Locate the cell with the specified text and output its [X, Y] center coordinate. 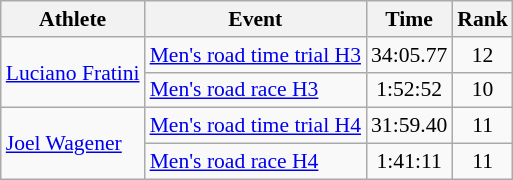
Rank [482, 19]
Men's road time trial H3 [256, 55]
Men's road race H3 [256, 90]
Event [256, 19]
Athlete [73, 19]
31:59.40 [409, 126]
Time [409, 19]
34:05.77 [409, 55]
1:41:11 [409, 162]
1:52:52 [409, 90]
12 [482, 55]
10 [482, 90]
Men's road race H4 [256, 162]
Joel Wagener [73, 144]
Luciano Fratini [73, 72]
Men's road time trial H4 [256, 126]
